Return the [X, Y] coordinate for the center point of the cell that contains the specified text.  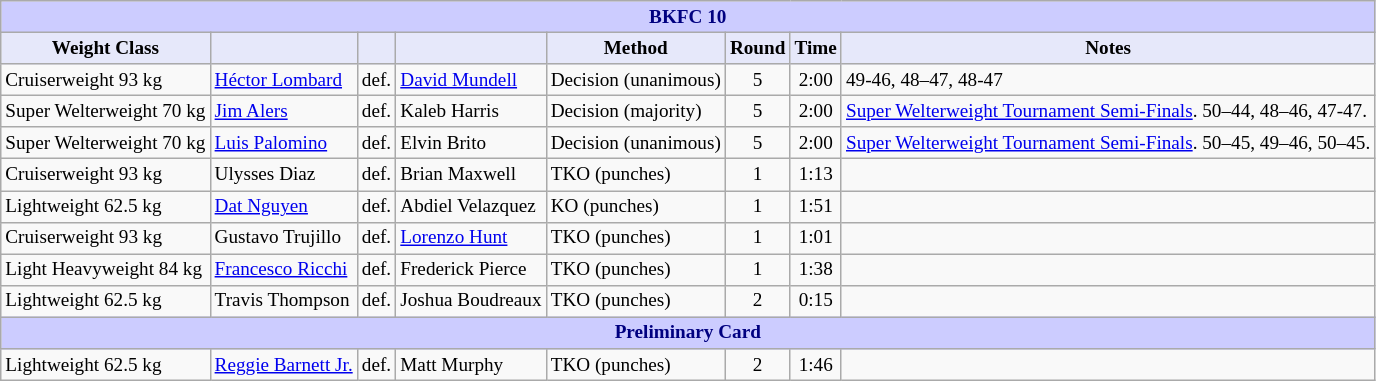
Notes [1108, 48]
Decision (majority) [636, 111]
Matt Murphy [471, 365]
1:13 [816, 175]
Ulysses Diaz [284, 175]
Francesco Ricchi [284, 270]
Round [758, 48]
1:46 [816, 365]
Luis Palomino [284, 143]
Reggie Barnett Jr. [284, 365]
Jim Alers [284, 111]
Héctor Lombard [284, 80]
1:38 [816, 270]
Weight Class [106, 48]
Super Welterweight Tournament Semi-Finals. 50–45, 49–46, 50–45. [1108, 143]
Method [636, 48]
Kaleb Harris [471, 111]
Travis Thompson [284, 301]
Lorenzo Hunt [471, 238]
Joshua Boudreaux [471, 301]
Time [816, 48]
KO (punches) [636, 206]
David Mundell [471, 80]
1:01 [816, 238]
Brian Maxwell [471, 175]
Dat Nguyen [284, 206]
Super Welterweight Tournament Semi-Finals. 50–44, 48–46, 47-47. [1108, 111]
Elvin Brito [471, 143]
Gustavo Trujillo [284, 238]
BKFC 10 [688, 17]
Frederick Pierce [471, 270]
1:51 [816, 206]
Preliminary Card [688, 333]
Light Heavyweight 84 kg [106, 270]
0:15 [816, 301]
49-46, 48–47, 48-47 [1108, 80]
Abdiel Velazquez [471, 206]
